For the text-containing cell, return its midpoint in [X, Y] coordinate format. 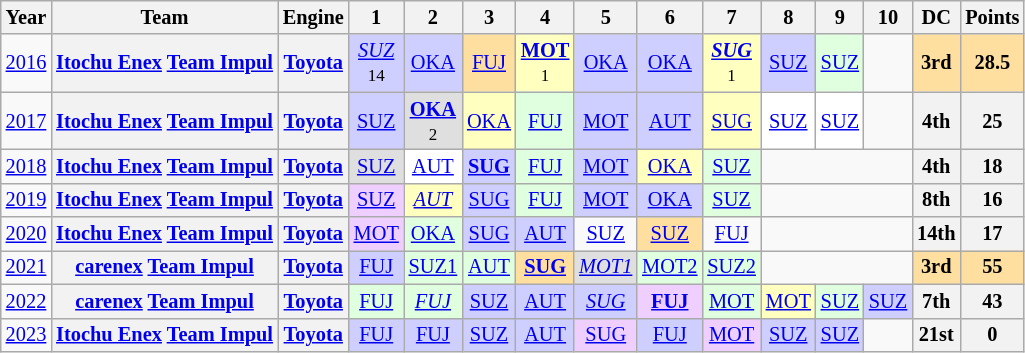
2022 [26, 301]
28.5 [992, 63]
55 [992, 267]
7th [936, 301]
2017 [26, 121]
SUZ1 [433, 267]
2023 [26, 335]
8 [788, 17]
10 [888, 17]
2016 [26, 63]
SUG1 [731, 63]
DC [936, 17]
7 [731, 17]
18 [992, 166]
Team [164, 17]
1 [376, 17]
SUZ14 [376, 63]
21st [936, 335]
SUZ2 [731, 267]
MOT2 [670, 267]
2018 [26, 166]
25 [992, 121]
14th [936, 234]
43 [992, 301]
17 [992, 234]
8th [936, 200]
9 [840, 17]
2020 [26, 234]
Points [992, 17]
2 [433, 17]
OKA2 [433, 121]
2021 [26, 267]
16 [992, 200]
3 [489, 17]
Year [26, 17]
4 [545, 17]
0 [992, 335]
6 [670, 17]
Engine [314, 17]
5 [606, 17]
2019 [26, 200]
